Extract the [X, Y] coordinate from the center of the cell holding the provided text.  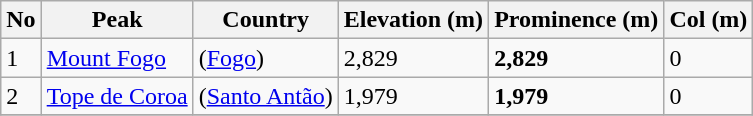
Peak [117, 20]
Prominence (m) [576, 20]
(Fogo) [266, 58]
2 [21, 96]
Tope de Coroa [117, 96]
Mount Fogo [117, 58]
Col (m) [708, 20]
Elevation (m) [413, 20]
Country [266, 20]
(Santo Antão) [266, 96]
1 [21, 58]
No [21, 20]
